Detect which cell encompasses the target text, then output its [x, y] center coordinate. 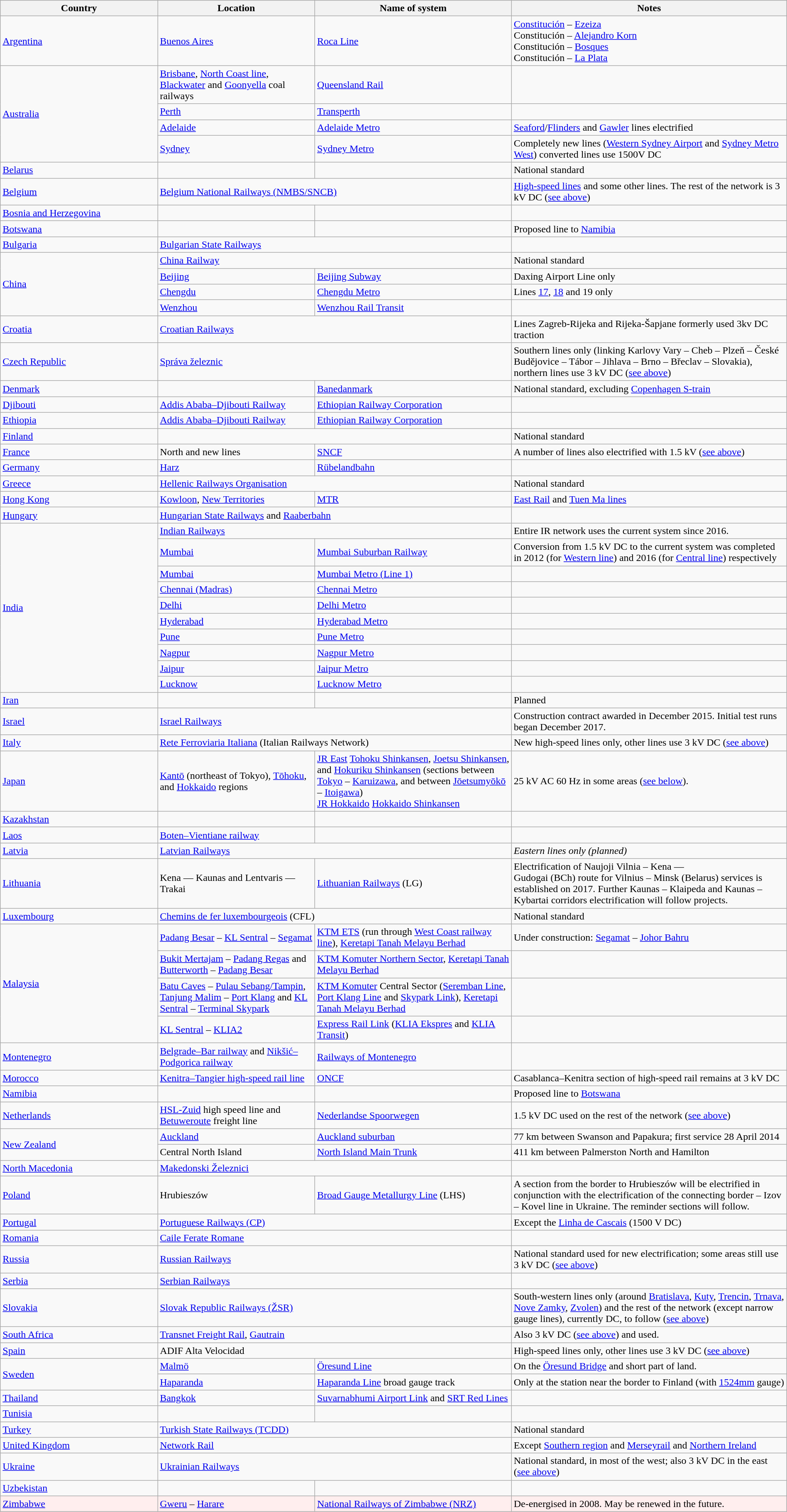
Harz [237, 468]
KL Sentral – KLIA2 [237, 1030]
Finland [79, 436]
Adelaide Metro [413, 127]
Nagpur Metro [413, 653]
Greece [79, 483]
Adelaide [237, 127]
Croatia [79, 329]
Brisbane, North Coast line, Blackwater and Goonyella coal railways [237, 85]
Argentina [79, 41]
Hrubieszów [237, 1195]
Completely new lines (Western Sydney Airport and Sydney Metro West) converted lines use 1500V DC [649, 149]
North Island Main Trunk [413, 1152]
Daxing Airport Line only [649, 276]
Broad Gauge Metallurgy Line (LHS) [413, 1195]
Zimbabwe [79, 1504]
Buenos Aires [237, 41]
Israel Railways [335, 721]
Entire IR network uses the current system since 2016. [649, 531]
Namibia [79, 1094]
Belarus [79, 170]
Japan [79, 781]
Czech Republic [79, 362]
KTM Komuter Northern Sector, Keretapi Tanah Melayu Berhad [413, 964]
Tunisia [79, 1414]
Hellenic Railways Organisation [335, 483]
National standard, in most of the west; also 3 kV DC in the east (see above) [649, 1466]
1.5 kV DC used on the rest of the network (see above) [649, 1115]
Turkish State Railways (TCDD) [335, 1429]
Sydney Metro [413, 149]
Slovakia [79, 1308]
Serbian Railways [335, 1281]
Montenegro [79, 1056]
Hong Kong [79, 499]
Hyderabad Metro [413, 621]
Uzbekistan [79, 1488]
Eastern lines only (planned) [649, 851]
Lines Zagreb-Rijeka and Rijeka-Šapjane formerly used 3kv DC traction [649, 329]
77 km between Swanson and Papakura; first service 28 April 2014 [649, 1136]
Djibouti [79, 405]
Bukit Mertajam – Padang Regas and Butterworth – Padang Besar [237, 964]
Auckland [237, 1136]
Israel [79, 721]
Poland [79, 1195]
Suvarnabhumi Airport Link and SRT Red Lines [413, 1398]
Seaford/Flinders and Gawler lines electrified [649, 127]
Caile Ferate Romane [335, 1238]
MTR [413, 499]
Perth [237, 112]
Rübelandbahn [413, 468]
Construction contract awarded in December 2015. Initial test runs began December 2017. [649, 721]
Indian Railways [335, 531]
Padang Besar – KL Sentral – Segamat [237, 938]
Beijing Subway [413, 276]
Chemins de fer luxembourgeois (CFL) [335, 916]
Sweden [79, 1374]
ONCF [413, 1078]
Wenzhou [237, 308]
Kowloon, New Territories [237, 499]
Nagpur [237, 653]
Belgium National Railways (NMBS/SNCB) [335, 192]
Conversion from 1.5 kV DC to the current system was completed in 2012 (for Western line) and 2016 (for Central line) respectively [649, 552]
Kenitra–Tangier high-speed rail line [237, 1078]
KTM Komuter Central Sector (Seremban Line, Port Klang Line and Skypark Link), Keretapi Tanah Melayu Berhad [413, 997]
United Kingdom [79, 1445]
Lines 17, 18 and 19 only [649, 292]
National standard used for new electrification; some areas still use 3 kV DC (see above) [649, 1259]
Except Southern region and Merseyrail and Northern Ireland [649, 1445]
HSL-Zuid high speed line and Betuweroute freight line [237, 1115]
Chennai (Madras) [237, 590]
Ukrainian Railways [335, 1466]
Belgium [79, 192]
Lucknow [237, 684]
Russia [79, 1259]
Network Rail [335, 1445]
Romania [79, 1238]
Banedanmark [413, 389]
Proposed line to Namibia [649, 229]
Queensland Rail [413, 85]
Luxembourg [79, 916]
Makedonski Železnici [335, 1168]
Delhi [237, 605]
Nederlandse Spoorwegen [413, 1115]
Malaysia [79, 983]
Sydney [237, 149]
Casablanca–Kenitra section of high-speed rail remains at 3 kV DC [649, 1078]
KTM ETS (run through West Coast railway line), Keretapi Tanah Melayu Berhad [413, 938]
De-energised in 2008. May be renewed in the future. [649, 1504]
China Railway [335, 260]
New high-speed lines only, other lines use 3 kV DC (see above) [649, 743]
Botswana [79, 229]
Haparanda Line broad gauge track [413, 1382]
Portugal [79, 1222]
High-speed lines only, other lines use 3 kV DC (see above) [649, 1351]
25 kV AC 60 Hz in some areas (see below). [649, 781]
Australia [79, 114]
Constitución – EzeizaConstitución – Alejandro KornConstitución – BosquesConstitución – La Plata [649, 41]
Only at the station near the border to Finland (with 1524mm gauge) [649, 1382]
Bulgaria [79, 244]
411 km between Palmerston North and Hamilton [649, 1152]
Transnet Freight Rail, Gautrain [335, 1335]
Morocco [79, 1078]
Also 3 kV DC (see above) and used. [649, 1335]
Croatian Railways [335, 329]
ADIF Alta Velocidad [335, 1351]
Gweru – Harare [237, 1504]
North Macedonia [79, 1168]
Laos [79, 835]
Name of system [413, 8]
Russian Railways [335, 1259]
South Africa [79, 1335]
Lithuania [79, 883]
Kazakhstan [79, 819]
Railways of Montenegro [413, 1056]
Transperth [413, 112]
Country [79, 8]
China [79, 284]
Latvian Railways [335, 851]
Spain [79, 1351]
Express Rail Link (KLIA Ekspres and KLIA Transit) [413, 1030]
High-speed lines and some other lines. The rest of the network is 3 kV DC (see above) [649, 192]
Beijing [237, 276]
Belgrade–Bar railway and Nikšić–Podgorica railway [237, 1056]
Roca Line [413, 41]
Ukraine [79, 1466]
North and new lines [237, 452]
Latvia [79, 851]
Turkey [79, 1429]
France [79, 452]
Hungarian State Railways and Raaberbahn [335, 515]
National Railways of Zimbabwe (NRZ) [413, 1504]
Hungary [79, 515]
A number of lines also electrified with 1.5 kV (see above) [649, 452]
Germany [79, 468]
Haparanda [237, 1382]
Proposed line to Botswana [649, 1094]
Serbia [79, 1281]
Lithuanian Railways (LG) [413, 883]
Kantō (northeast of Tokyo), Tōhoku, and Hokkaido regions [237, 781]
Správa železnic [335, 362]
Wenzhou Rail Transit [413, 308]
New Zealand [79, 1144]
Portuguese Railways (CP) [335, 1222]
Ethiopia [79, 420]
Slovak Republic Railways (ŽSR) [335, 1308]
Bosnia and Herzegovina [79, 213]
Chengdu [237, 292]
Italy [79, 743]
Delhi Metro [413, 605]
India [79, 607]
Auckland suburban [413, 1136]
Under construction: Segamat – Johor Bahru [649, 938]
Batu Caves – Pulau Sebang/Tampin, Tanjung Malim – Port Klang and KL Sentral – Terminal Skypark [237, 997]
Mumbai Suburban Railway [413, 552]
Bangkok [237, 1398]
Chengdu Metro [413, 292]
Lucknow Metro [413, 684]
SNCF [413, 452]
Kena — Kaunas and Lentvaris — Trakai [237, 883]
Planned [649, 700]
Iran [79, 700]
Bulgarian State Railways [335, 244]
Rete Ferroviaria Italiana (Italian Railways Network) [335, 743]
On the Öresund Bridge and short part of land. [649, 1366]
Öresund Line [413, 1366]
Except the Linha de Cascais (1500 V DC) [649, 1222]
Denmark [79, 389]
Netherlands [79, 1115]
Hyderabad [237, 621]
Malmö [237, 1366]
Location [237, 8]
Jaipur Metro [413, 668]
East Rail and Tuen Ma lines [649, 499]
National standard, excluding Copenhagen S-train [649, 389]
Boten–Vientiane railway [237, 835]
Mumbai Metro (Line 1) [413, 574]
Thailand [79, 1398]
Chennai Metro [413, 590]
Jaipur [237, 668]
Pune [237, 637]
Central North Island [237, 1152]
Notes [649, 8]
Pune Metro [413, 637]
